Extract the (X, Y) coordinate from the center of the cell holding the provided text.  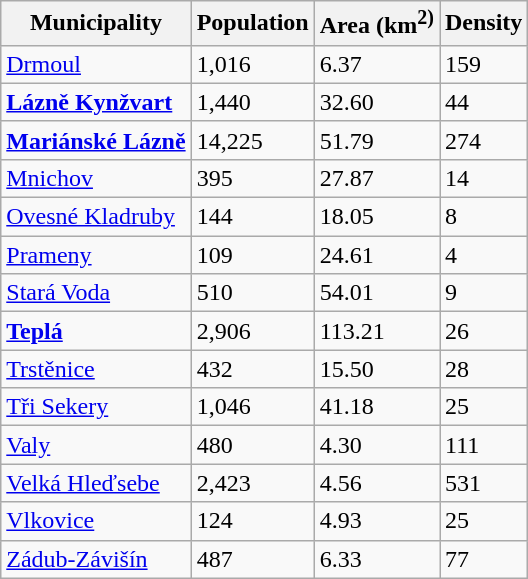
18.05 (376, 217)
Zádub-Závišín (96, 559)
Mnichov (96, 178)
159 (484, 64)
44 (484, 102)
Mariánské Lázně (96, 140)
32.60 (376, 102)
Trstěnice (96, 369)
Stará Voda (96, 293)
6.37 (376, 64)
6.33 (376, 559)
4.93 (376, 521)
Area (km2) (376, 24)
4.30 (376, 445)
24.61 (376, 255)
27.87 (376, 178)
41.18 (376, 407)
Teplá (96, 331)
109 (252, 255)
Density (484, 24)
28 (484, 369)
274 (484, 140)
Tři Sekery (96, 407)
395 (252, 178)
111 (484, 445)
8 (484, 217)
Velká Hleďsebe (96, 483)
144 (252, 217)
113.21 (376, 331)
Prameny (96, 255)
531 (484, 483)
432 (252, 369)
14,225 (252, 140)
Valy (96, 445)
Drmoul (96, 64)
1,046 (252, 407)
14 (484, 178)
Lázně Kynžvart (96, 102)
Population (252, 24)
2,423 (252, 483)
1,440 (252, 102)
26 (484, 331)
Ovesné Kladruby (96, 217)
Municipality (96, 24)
4.56 (376, 483)
15.50 (376, 369)
480 (252, 445)
1,016 (252, 64)
77 (484, 559)
4 (484, 255)
510 (252, 293)
54.01 (376, 293)
Vlkovice (96, 521)
51.79 (376, 140)
124 (252, 521)
487 (252, 559)
2,906 (252, 331)
9 (484, 293)
